Find where the given text appears and provide that cell's center as (x, y) coordinate. 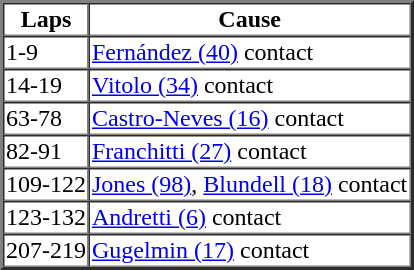
Vitolo (34) contact (250, 86)
63-78 (46, 118)
14-19 (46, 86)
109-122 (46, 184)
1-9 (46, 52)
207-219 (46, 250)
Jones (98), Blundell (18) contact (250, 184)
Andretti (6) contact (250, 218)
Fernández (40) contact (250, 52)
Franchitti (27) contact (250, 152)
Laps (46, 20)
82-91 (46, 152)
Cause (250, 20)
Castro-Neves (16) contact (250, 118)
123-132 (46, 218)
Gugelmin (17) contact (250, 250)
